Determine the [x, y] coordinate at the center of the cell enclosing the given text.  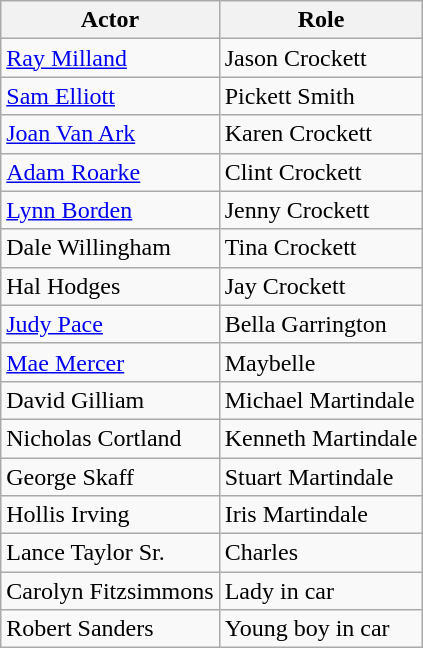
Clint Crockett [321, 172]
Lynn Borden [110, 210]
Tina Crockett [321, 248]
Ray Milland [110, 58]
Sam Elliott [110, 96]
Joan Van Ark [110, 134]
Charles [321, 553]
Carolyn Fitzsimmons [110, 591]
Hal Hodges [110, 286]
Actor [110, 20]
George Skaff [110, 477]
Pickett Smith [321, 96]
Role [321, 20]
Karen Crockett [321, 134]
Maybelle [321, 362]
Robert Sanders [110, 629]
Hollis Irving [110, 515]
Michael Martindale [321, 400]
Mae Mercer [110, 362]
Kenneth Martindale [321, 438]
Young boy in car [321, 629]
Bella Garrington [321, 324]
Lady in car [321, 591]
Nicholas Cortland [110, 438]
Jay Crockett [321, 286]
Adam Roarke [110, 172]
David Gilliam [110, 400]
Iris Martindale [321, 515]
Lance Taylor Sr. [110, 553]
Dale Willingham [110, 248]
Stuart Martindale [321, 477]
Jenny Crockett [321, 210]
Judy Pace [110, 324]
Jason Crockett [321, 58]
